Scan for the cell matching the given text and deliver its [X, Y] coordinate at center. 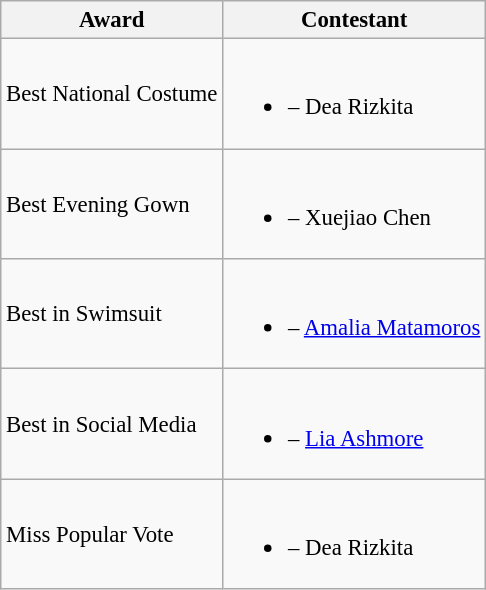
Miss Popular Vote [112, 534]
Award [112, 20]
Contestant [354, 20]
– Lia Ashmore [354, 424]
Best in Social Media [112, 424]
Best National Costume [112, 94]
– Xuejiao Chen [354, 204]
– Amalia Matamoros [354, 314]
Best Evening Gown [112, 204]
Best in Swimsuit [112, 314]
